From the cell containing the given text, extract its center point as (X, Y) coordinate. 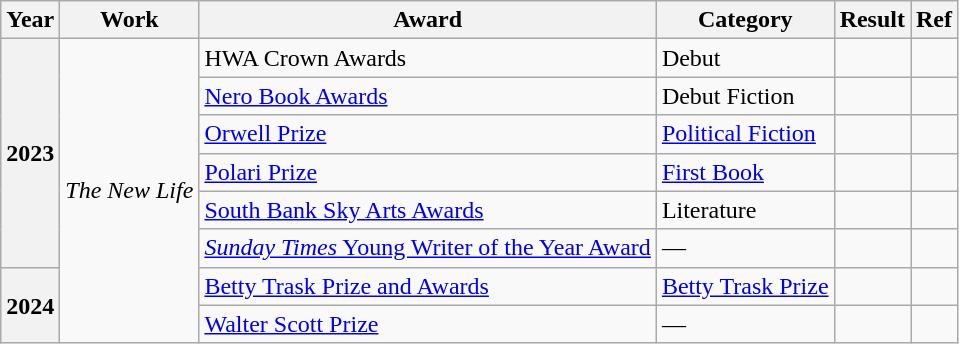
Ref (934, 20)
Nero Book Awards (428, 96)
Debut Fiction (745, 96)
Orwell Prize (428, 134)
2023 (30, 153)
Category (745, 20)
Political Fiction (745, 134)
South Bank Sky Arts Awards (428, 210)
Award (428, 20)
Literature (745, 210)
Debut (745, 58)
First Book (745, 172)
Walter Scott Prize (428, 324)
Polari Prize (428, 172)
Sunday Times Young Writer of the Year Award (428, 248)
Result (872, 20)
Work (130, 20)
Betty Trask Prize (745, 286)
2024 (30, 305)
HWA Crown Awards (428, 58)
Year (30, 20)
The New Life (130, 191)
Betty Trask Prize and Awards (428, 286)
